Detect which cell encompasses the target text, then output its [x, y] center coordinate. 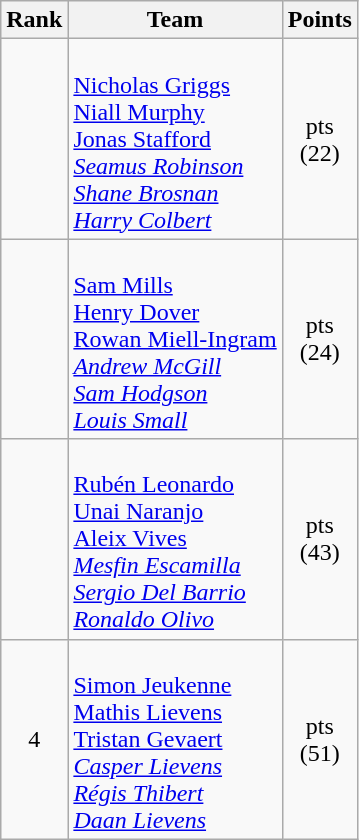
pts(24) [320, 339]
pts(51) [320, 739]
4 [34, 739]
Sam MillsHenry DoverRowan Miell-IngramAndrew McGillSam HodgsonLouis Small [175, 339]
Rubén LeonardoUnai NaranjoAleix VivesMesfin EscamillaSergio Del BarrioRonaldo Olivo [175, 539]
Team [175, 20]
Nicholas GriggsNiall MurphyJonas StaffordSeamus RobinsonShane BrosnanHarry Colbert [175, 139]
Simon JeukenneMathis LievensTristan GevaertCasper LievensRégis ThibertDaan Lievens [175, 739]
Points [320, 20]
Rank [34, 20]
pts(22) [320, 139]
pts(43) [320, 539]
